Locate the cell with the specified text and output its [x, y] center coordinate. 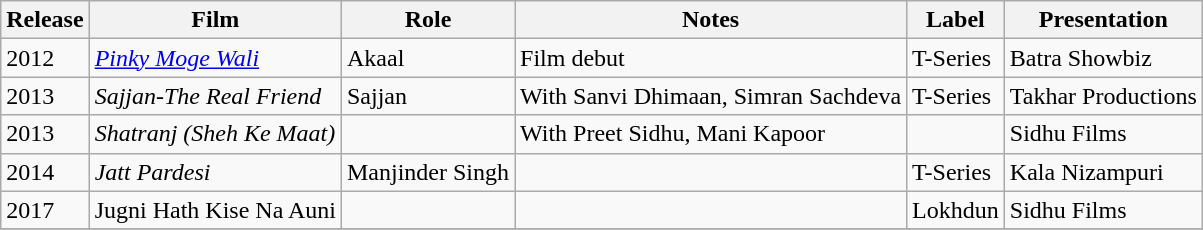
With Preet Sidhu, Mani Kapoor [711, 134]
Film debut [711, 58]
Lokhdun [956, 210]
Batra Showbiz [1103, 58]
Presentation [1103, 20]
Takhar Productions [1103, 96]
Jatt Pardesi [215, 172]
Akaal [428, 58]
Manjinder Singh [428, 172]
Jugni Hath Kise Na Auni [215, 210]
2017 [45, 210]
Notes [711, 20]
Sajjan [428, 96]
Shatranj (Sheh Ke Maat) [215, 134]
2012 [45, 58]
With Sanvi Dhimaan, Simran Sachdeva [711, 96]
Release [45, 20]
Kala Nizampuri [1103, 172]
Film [215, 20]
Label [956, 20]
Role [428, 20]
Pinky Moge Wali [215, 58]
Sajjan-The Real Friend [215, 96]
2014 [45, 172]
